Pinpoint the cell where the given text exists, returning its [x, y] midpoint coordinate. 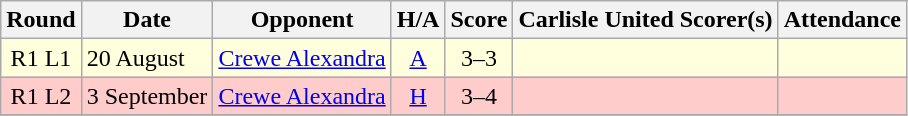
Carlisle United Scorer(s) [646, 20]
3–3 [479, 58]
Round [41, 20]
Attendance [842, 20]
H/A [418, 20]
A [418, 58]
R1 L1 [41, 58]
Score [479, 20]
R1 L2 [41, 96]
Opponent [302, 20]
H [418, 96]
3–4 [479, 96]
Date [147, 20]
3 September [147, 96]
20 August [147, 58]
